Detect which cell encompasses the target text, then output its (X, Y) center coordinate. 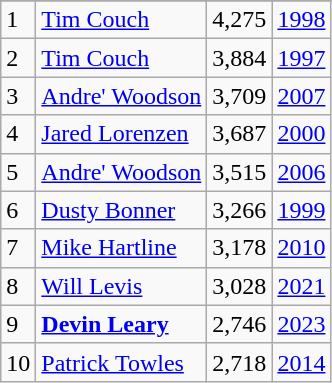
3,028 (240, 286)
1998 (302, 20)
Will Levis (122, 286)
Patrick Towles (122, 362)
Mike Hartline (122, 248)
3,709 (240, 96)
10 (18, 362)
3,178 (240, 248)
6 (18, 210)
7 (18, 248)
3 (18, 96)
2,718 (240, 362)
1 (18, 20)
2014 (302, 362)
2,746 (240, 324)
2 (18, 58)
Dusty Bonner (122, 210)
9 (18, 324)
4 (18, 134)
Jared Lorenzen (122, 134)
4,275 (240, 20)
3,266 (240, 210)
2006 (302, 172)
2000 (302, 134)
2021 (302, 286)
2023 (302, 324)
3,515 (240, 172)
8 (18, 286)
5 (18, 172)
1999 (302, 210)
2007 (302, 96)
Devin Leary (122, 324)
3,687 (240, 134)
2010 (302, 248)
3,884 (240, 58)
1997 (302, 58)
